Output the [X, Y] coordinate of the center of the cell containing the given text.  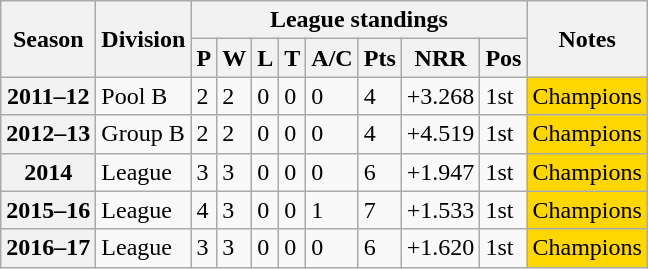
+1.947 [440, 172]
2012–13 [48, 134]
+1.620 [440, 248]
Pos [504, 58]
+3.268 [440, 96]
Group B [144, 134]
Pts [380, 58]
2016–17 [48, 248]
NRR [440, 58]
1 [332, 210]
Pool B [144, 96]
2011–12 [48, 96]
Notes [587, 39]
+1.533 [440, 210]
Season [48, 39]
A/C [332, 58]
2015–16 [48, 210]
W [234, 58]
League standings [359, 20]
Division [144, 39]
T [292, 58]
7 [380, 210]
P [204, 58]
+4.519 [440, 134]
L [266, 58]
2014 [48, 172]
